Determine the [x, y] coordinate at the center of the cell enclosing the given text.  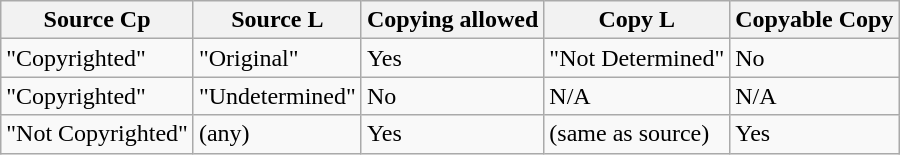
"Original" [277, 58]
Copyable Copy [814, 20]
Source Cp [98, 20]
Copying allowed [452, 20]
(same as source) [637, 134]
"Undetermined" [277, 96]
(any) [277, 134]
Source L [277, 20]
Copy L [637, 20]
"Not Copyrighted" [98, 134]
"Not Determined" [637, 58]
